Determine the (x, y) coordinate at the center of the cell enclosing the given text.  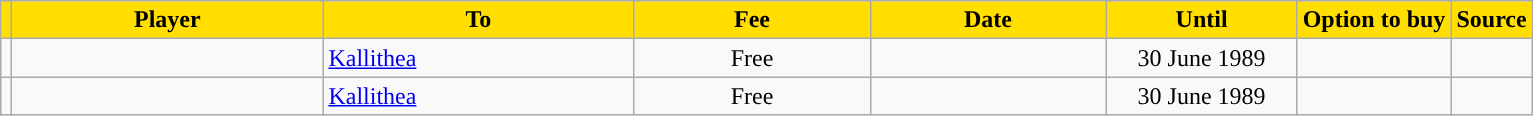
Source (1492, 20)
Until (1202, 20)
Date (988, 20)
Option to buy (1374, 20)
Fee (752, 20)
Player (168, 20)
To (478, 20)
